Return the (X, Y) coordinate for the center point of the cell that contains the specified text.  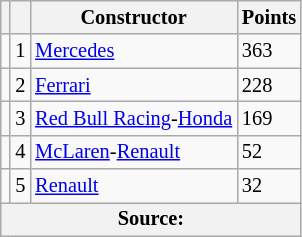
5 (20, 186)
228 (269, 85)
363 (269, 51)
Points (269, 17)
52 (269, 152)
32 (269, 186)
Red Bull Racing-Honda (134, 118)
Constructor (134, 17)
Renault (134, 186)
Ferrari (134, 85)
Mercedes (134, 51)
169 (269, 118)
1 (20, 51)
2 (20, 85)
3 (20, 118)
Source: (151, 219)
McLaren-Renault (134, 152)
4 (20, 152)
